For the text-containing cell, return its midpoint in (x, y) coordinate format. 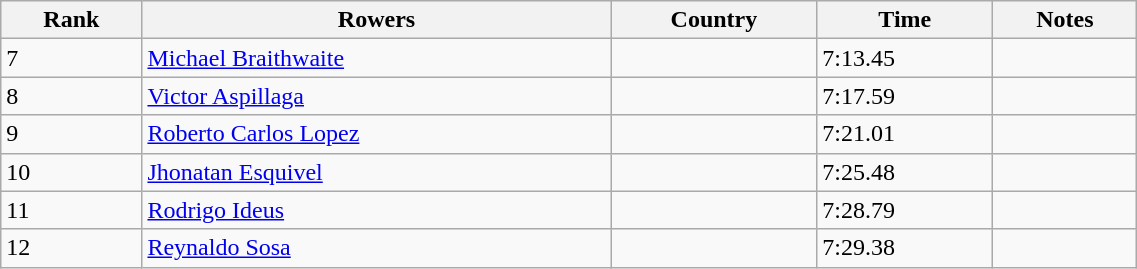
Rank (72, 20)
10 (72, 172)
7:25.48 (905, 172)
Time (905, 20)
7:13.45 (905, 58)
Victor Aspillaga (376, 96)
7:29.38 (905, 248)
7:21.01 (905, 134)
7:28.79 (905, 210)
8 (72, 96)
11 (72, 210)
12 (72, 248)
Rodrigo Ideus (376, 210)
Roberto Carlos Lopez (376, 134)
9 (72, 134)
Country (714, 20)
Michael Braithwaite (376, 58)
7 (72, 58)
Notes (1065, 20)
Rowers (376, 20)
Reynaldo Sosa (376, 248)
Jhonatan Esquivel (376, 172)
7:17.59 (905, 96)
